Detect which cell encompasses the target text, then output its (x, y) center coordinate. 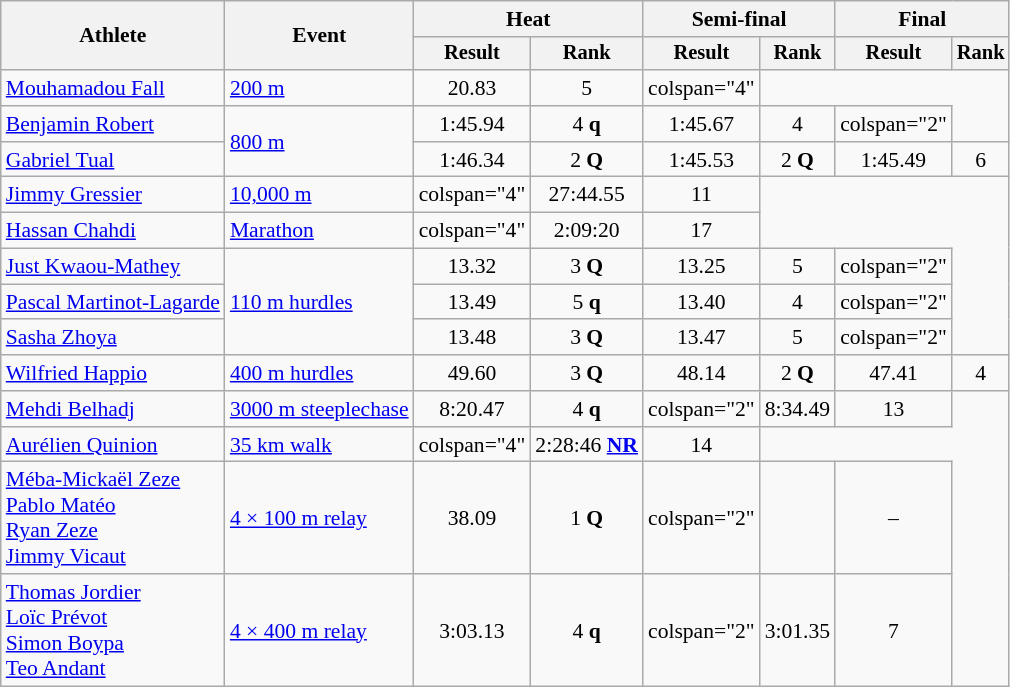
11 (702, 195)
2:28:46 NR (586, 445)
110 m hurdles (320, 302)
17 (702, 231)
Hassan Chahdi (113, 231)
Heat (528, 19)
Event (320, 36)
7 (894, 630)
8:34.49 (798, 409)
10,000 m (320, 195)
1:45.49 (894, 160)
13 (894, 409)
Just Kwaou-Mathey (113, 267)
400 m hurdles (320, 373)
800 m (320, 142)
Pascal Martinot-Lagarde (113, 302)
48.14 (702, 373)
35 km walk (320, 445)
6 (981, 160)
13.32 (472, 267)
Final (922, 19)
13.47 (702, 338)
1 Q (586, 518)
Méba-Mickaël ZezePablo MatéoRyan ZezeJimmy Vicaut (113, 518)
47.41 (894, 373)
Semi-final (739, 19)
13.49 (472, 302)
3:01.35 (798, 630)
4 × 400 m relay (320, 630)
49.60 (472, 373)
– (894, 518)
1:45.53 (702, 160)
Jimmy Gressier (113, 195)
2:09:20 (586, 231)
8:20.47 (472, 409)
Athlete (113, 36)
Marathon (320, 231)
Gabriel Tual (113, 160)
27:44.55 (586, 195)
4 × 100 m relay (320, 518)
20.83 (472, 88)
3:03.13 (472, 630)
Mouhamadou Fall (113, 88)
13.40 (702, 302)
Sasha Zhoya (113, 338)
3000 m steeplechase (320, 409)
1:45.67 (702, 124)
Thomas JordierLoïc PrévotSimon BoypaTeo Andant (113, 630)
200 m (320, 88)
14 (702, 445)
Mehdi Belhadj (113, 409)
1:45.94 (472, 124)
Benjamin Robert (113, 124)
Aurélien Quinion (113, 445)
5 q (586, 302)
Wilfried Happio (113, 373)
13.48 (472, 338)
13.25 (702, 267)
38.09 (472, 518)
1:46.34 (472, 160)
